Output the [x, y] coordinate of the center of the cell containing the given text.  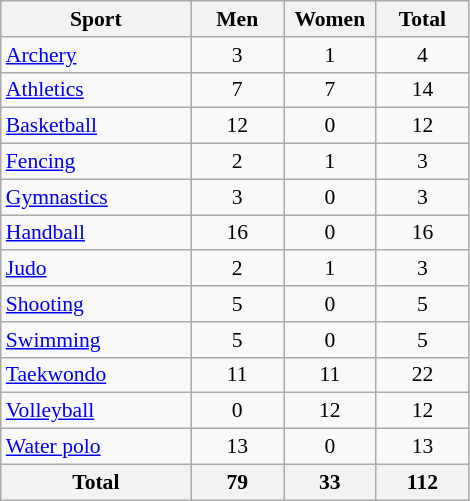
Volleyball [96, 411]
Women [330, 19]
112 [422, 482]
Sport [96, 19]
Gymnastics [96, 197]
Athletics [96, 90]
Men [238, 19]
Handball [96, 233]
14 [422, 90]
Swimming [96, 340]
22 [422, 375]
Fencing [96, 162]
Basketball [96, 126]
79 [238, 482]
Judo [96, 269]
Archery [96, 55]
4 [422, 55]
33 [330, 482]
Water polo [96, 447]
Taekwondo [96, 375]
Shooting [96, 304]
